Locate the cell with the specified text and output its (X, Y) center coordinate. 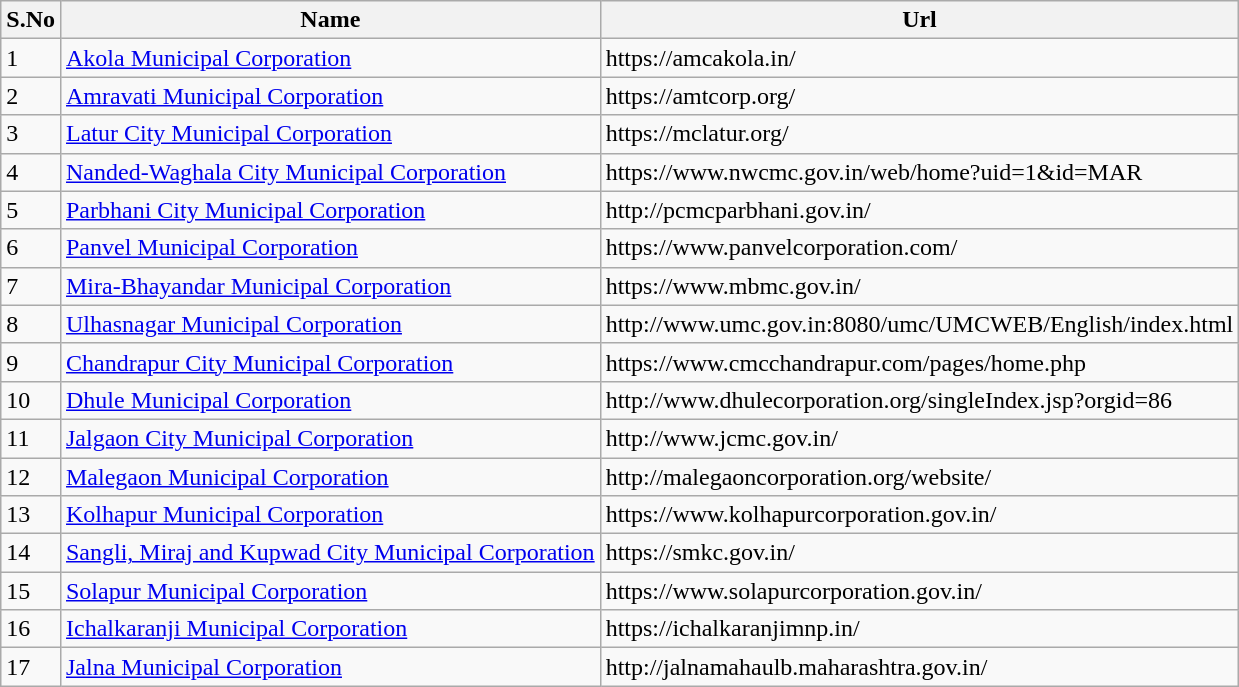
5 (31, 210)
Ichalkaranji Municipal Corporation (330, 629)
https://www.panvelcorporation.com/ (920, 248)
http://malegaoncorporation.org/website/ (920, 477)
https://www.mbmc.gov.in/ (920, 286)
11 (31, 438)
https://smkc.gov.in/ (920, 553)
13 (31, 515)
Akola Municipal Corporation (330, 58)
1 (31, 58)
http://jalnamahaulb.maharashtra.gov.in/ (920, 667)
Latur City Municipal Corporation (330, 134)
17 (31, 667)
Kolhapur Municipal Corporation (330, 515)
7 (31, 286)
Sangli, Miraj and Kupwad City Municipal Corporation (330, 553)
http://www.umc.gov.in:8080/umc/UMCWEB/English/index.html (920, 324)
https://amtcorp.org/ (920, 96)
Mira-Bhayandar Municipal Corporation (330, 286)
6 (31, 248)
https://www.solapurcorporation.gov.in/ (920, 591)
16 (31, 629)
Chandrapur City Municipal Corporation (330, 362)
9 (31, 362)
http://pcmcparbhani.gov.in/ (920, 210)
8 (31, 324)
12 (31, 477)
Panvel Municipal Corporation (330, 248)
Malegaon Municipal Corporation (330, 477)
Jalgaon City Municipal Corporation (330, 438)
2 (31, 96)
http://www.jcmc.gov.in/ (920, 438)
Amravati Municipal Corporation (330, 96)
Parbhani City Municipal Corporation (330, 210)
15 (31, 591)
https://www.kolhapurcorporation.gov.in/ (920, 515)
Nanded-Waghala City Municipal Corporation (330, 172)
S.No (31, 20)
3 (31, 134)
https://www.nwcmc.gov.in/web/home?uid=1&id=MAR (920, 172)
10 (31, 400)
Jalna Municipal Corporation (330, 667)
Name (330, 20)
https://ichalkaranjimnp.in/ (920, 629)
Ulhasnagar Municipal Corporation (330, 324)
https://amcakola.in/ (920, 58)
Solapur Municipal Corporation (330, 591)
Dhule Municipal Corporation (330, 400)
https://mclatur.org/ (920, 134)
http://www.dhulecorporation.org/singleIndex.jsp?orgid=86 (920, 400)
https://www.cmcchandrapur.com/pages/home.php (920, 362)
14 (31, 553)
Url (920, 20)
4 (31, 172)
